Identify which cell holds the provided text, then report its (X, Y) central coordinate. 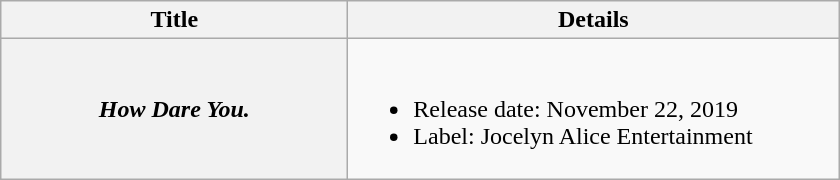
Details (594, 20)
Title (174, 20)
Release date: November 22, 2019Label: Jocelyn Alice Entertainment (594, 109)
How Dare You. (174, 109)
